Provide the (x, y) coordinate of the cell's center where the given text is located.  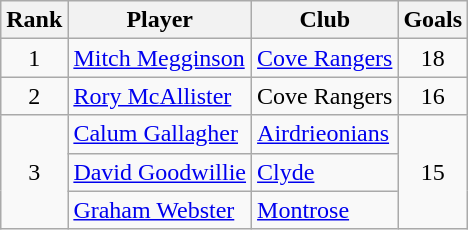
Mitch Megginson (160, 58)
3 (34, 172)
Club (325, 20)
Montrose (325, 210)
Player (160, 20)
Graham Webster (160, 210)
2 (34, 96)
Airdrieonians (325, 134)
Rank (34, 20)
Clyde (325, 172)
Rory McAllister (160, 96)
Calum Gallagher (160, 134)
Goals (433, 20)
1 (34, 58)
15 (433, 172)
18 (433, 58)
David Goodwillie (160, 172)
16 (433, 96)
